Determine the (X, Y) coordinate at the center of the cell enclosing the given text.  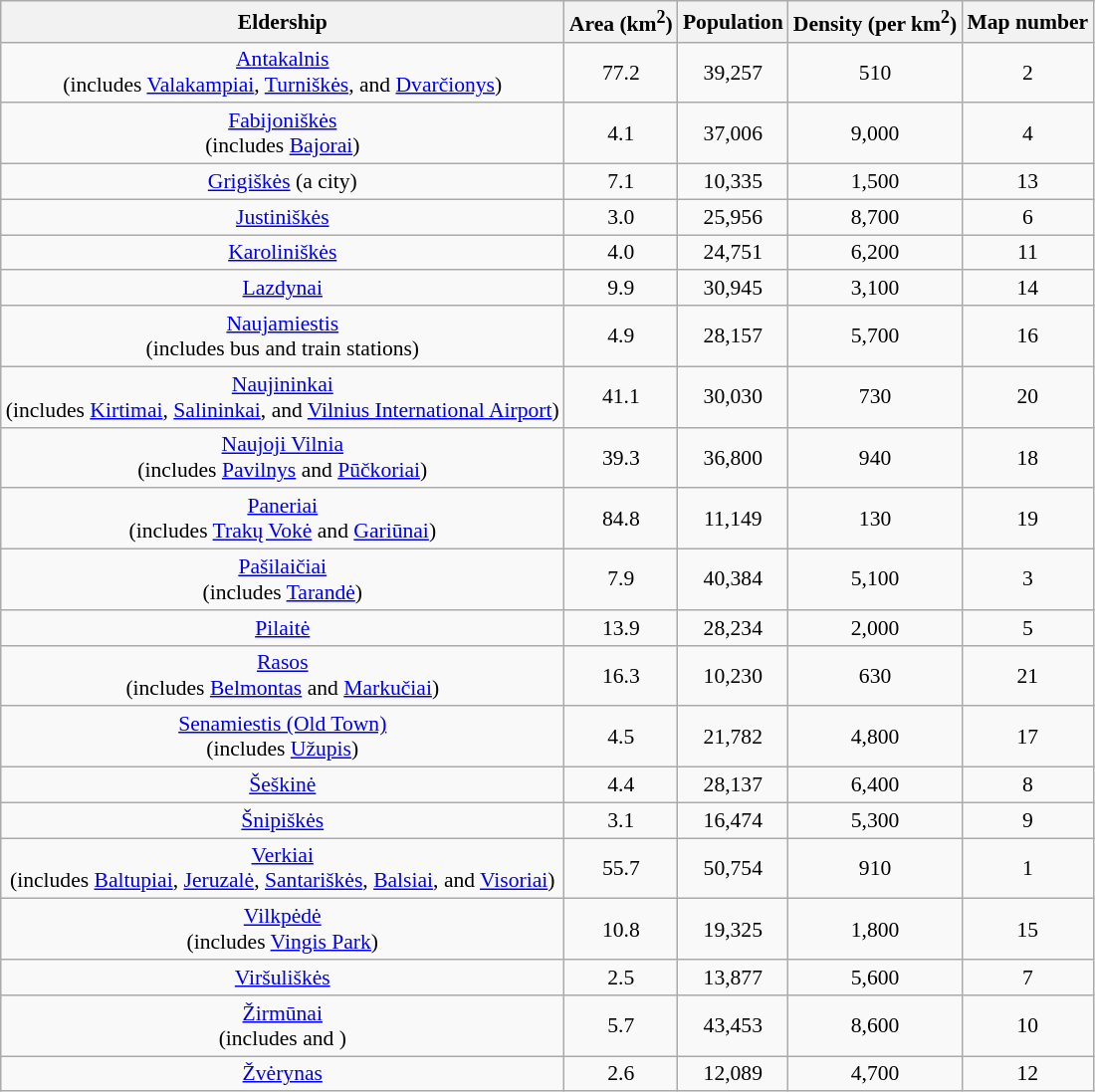
Paneriai(includes Trakų Vokė and Gariūnai) (283, 520)
Naujoji Vilnia(includes Pavilnys and Pūčkoriai) (283, 458)
28,157 (733, 336)
10.8 (621, 930)
Pilaitė (283, 628)
55.7 (621, 868)
25,956 (733, 217)
6,200 (876, 253)
9 (1027, 820)
2 (1027, 72)
Pašilaičiai(includes Tarandė) (283, 579)
910 (876, 868)
5 (1027, 628)
28,234 (733, 628)
Senamiestis (Old Town)(includes Užupis) (283, 737)
6 (1027, 217)
3 (1027, 579)
3,100 (876, 289)
4,700 (876, 1074)
Viršuliškės (283, 978)
7.1 (621, 182)
510 (876, 72)
14 (1027, 289)
50,754 (733, 868)
Karoliniškės (283, 253)
4.9 (621, 336)
39.3 (621, 458)
8,700 (876, 217)
28,137 (733, 785)
4,800 (876, 737)
3.1 (621, 820)
8,600 (876, 1025)
13 (1027, 182)
40,384 (733, 579)
Justiniškės (283, 217)
11 (1027, 253)
13,877 (733, 978)
Rasos(includes Belmontas and Markučiai) (283, 675)
77.2 (621, 72)
37,006 (733, 133)
2.6 (621, 1074)
11,149 (733, 520)
20 (1027, 396)
730 (876, 396)
Šeškinė (283, 785)
Density (per km2) (876, 22)
5,300 (876, 820)
Verkiai(includes Baltupiai, Jeruzalė, Santariškės, Balsiai, and Visoriai) (283, 868)
19 (1027, 520)
6,400 (876, 785)
12 (1027, 1074)
Area (km2) (621, 22)
19,325 (733, 930)
4.4 (621, 785)
Naujamiestis(includes bus and train stations) (283, 336)
Map number (1027, 22)
1,500 (876, 182)
4.1 (621, 133)
5.7 (621, 1025)
Eldership (283, 22)
Žirmūnai(includes and ) (283, 1025)
10 (1027, 1025)
4.5 (621, 737)
24,751 (733, 253)
84.8 (621, 520)
1 (1027, 868)
5,600 (876, 978)
30,030 (733, 396)
Vilkpėdė(includes Vingis Park) (283, 930)
13.9 (621, 628)
2,000 (876, 628)
30,945 (733, 289)
130 (876, 520)
12,089 (733, 1074)
16,474 (733, 820)
21,782 (733, 737)
2.5 (621, 978)
16.3 (621, 675)
5,700 (876, 336)
Grigiškės (a city) (283, 182)
43,453 (733, 1025)
3.0 (621, 217)
8 (1027, 785)
7 (1027, 978)
21 (1027, 675)
630 (876, 675)
5,100 (876, 579)
Naujininkai(includes Kirtimai, Salininkai, and Vilnius International Airport) (283, 396)
10,335 (733, 182)
9.9 (621, 289)
10,230 (733, 675)
Antakalnis(includes Valakampiai, Turniškės, and Dvarčionys) (283, 72)
Population (733, 22)
4.0 (621, 253)
Žvėrynas (283, 1074)
18 (1027, 458)
9,000 (876, 133)
1,800 (876, 930)
940 (876, 458)
7.9 (621, 579)
17 (1027, 737)
39,257 (733, 72)
15 (1027, 930)
Fabijoniškės(includes Bajorai) (283, 133)
Lazdynai (283, 289)
16 (1027, 336)
4 (1027, 133)
36,800 (733, 458)
41.1 (621, 396)
Šnipiškės (283, 820)
